For the text-containing cell, return its midpoint in [X, Y] coordinate format. 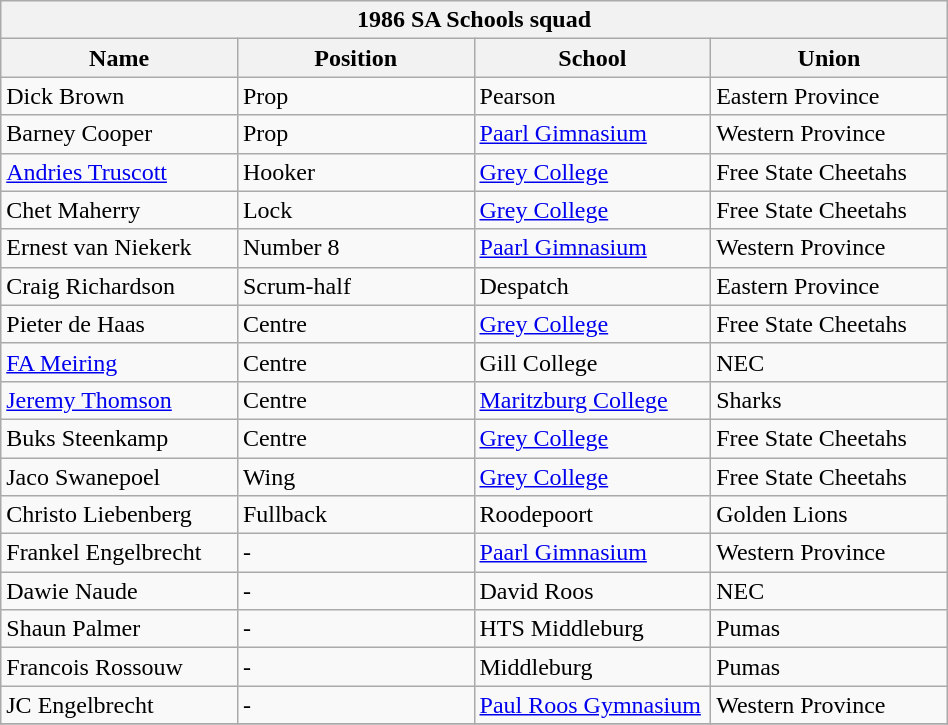
Barney Cooper [120, 134]
Paul Roos Gymnasium [592, 705]
Scrum-half [356, 286]
Frankel Engelbrecht [120, 553]
Despatch [592, 286]
Hooker [356, 172]
Pearson [592, 96]
FA Meiring [120, 362]
1986 SA Schools squad [474, 20]
Maritzburg College [592, 400]
Golden Lions [830, 515]
Jaco Swanepoel [120, 477]
Union [830, 58]
HTS Middleburg [592, 629]
Lock [356, 210]
Chet Maherry [120, 210]
Andries Truscott [120, 172]
Roodepoort [592, 515]
Sharks [830, 400]
Pieter de Haas [120, 324]
JC Engelbrecht [120, 705]
Wing [356, 477]
Buks Steenkamp [120, 438]
Ernest van Niekerk [120, 248]
David Roos [592, 591]
Dawie Naude [120, 591]
Name [120, 58]
School [592, 58]
Gill College [592, 362]
Christo Liebenberg [120, 515]
Shaun Palmer [120, 629]
Craig Richardson [120, 286]
Middleburg [592, 667]
Number 8 [356, 248]
Jeremy Thomson [120, 400]
Francois Rossouw [120, 667]
Position [356, 58]
Dick Brown [120, 96]
Fullback [356, 515]
